Return (X, Y) of the center of cell containing provided text 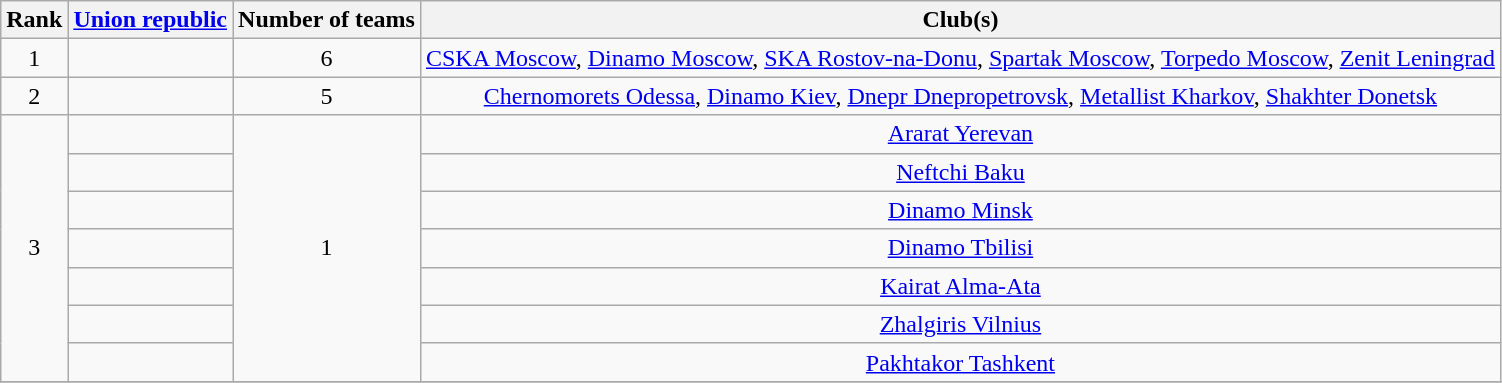
Kairat Alma-Ata (960, 286)
5 (327, 96)
Union republic (150, 20)
Ararat Yerevan (960, 134)
Dinamo Tbilisi (960, 248)
6 (327, 58)
Rank (34, 20)
Club(s) (960, 20)
CSKA Moscow, Dinamo Moscow, SKA Rostov-na-Donu, Spartak Moscow, Torpedo Moscow, Zenit Leningrad (960, 58)
Dinamo Minsk (960, 210)
Zhalgiris Vilnius (960, 324)
2 (34, 96)
Neftchi Baku (960, 172)
Chernomorets Odessa, Dinamo Kiev, Dnepr Dnepropetrovsk, Metallist Kharkov, Shakhter Donetsk (960, 96)
Pakhtakor Tashkent (960, 362)
3 (34, 248)
Number of teams (327, 20)
